Locate the cell with the specified text and output its [x, y] center coordinate. 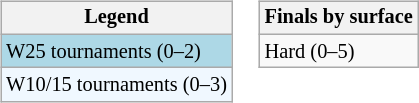
Legend [116, 18]
W10/15 tournaments (0–3) [116, 85]
Finals by surface [339, 18]
W25 tournaments (0–2) [116, 51]
Hard (0–5) [339, 51]
